Locate the cell with the specified text and output its [X, Y] center coordinate. 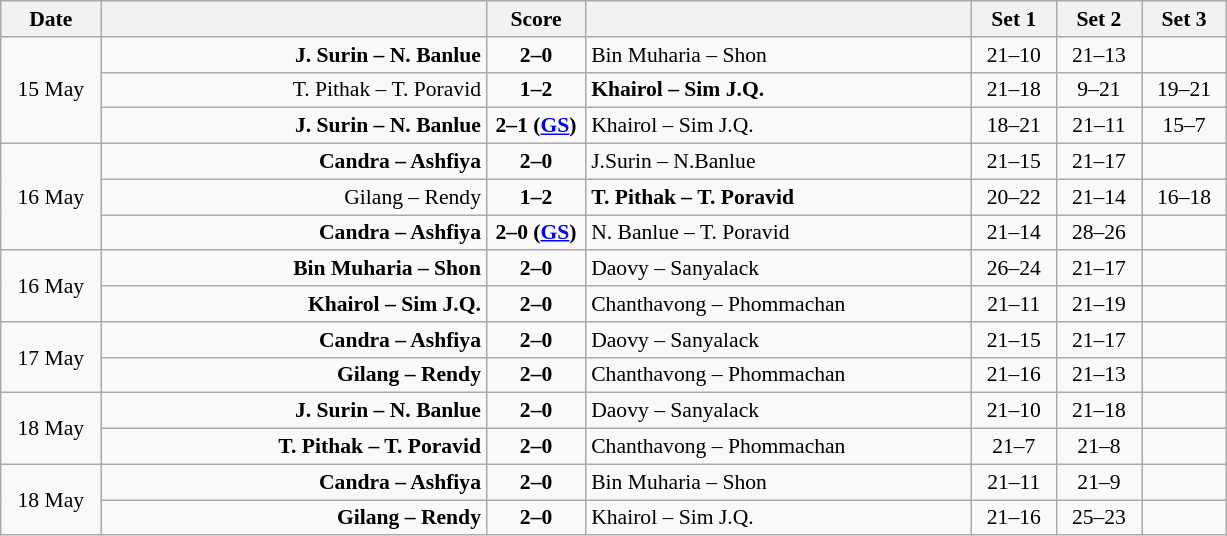
21–19 [1098, 304]
9–21 [1098, 90]
21–7 [1014, 447]
Set 1 [1014, 19]
15 May [51, 90]
N. Banlue – T. Poravid [778, 233]
28–26 [1098, 233]
25–23 [1098, 518]
21–9 [1098, 482]
17 May [51, 358]
2–1 (GS) [536, 126]
18–21 [1014, 126]
Set 3 [1184, 19]
Date [51, 19]
15–7 [1184, 126]
19–21 [1184, 90]
26–24 [1014, 269]
16–18 [1184, 197]
J.Surin – N.Banlue [778, 162]
20–22 [1014, 197]
Set 2 [1098, 19]
21–8 [1098, 447]
2–0 (GS) [536, 233]
Score [536, 19]
